Return (x, y) of the center of cell containing provided text 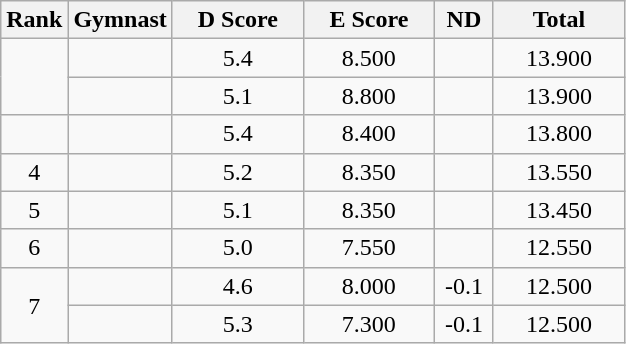
7.550 (368, 248)
7 (34, 305)
Gymnast (120, 20)
12.550 (558, 248)
4.6 (238, 286)
ND (464, 20)
Total (558, 20)
6 (34, 248)
4 (34, 172)
E Score (368, 20)
5 (34, 210)
8.800 (368, 96)
13.550 (558, 172)
5.0 (238, 248)
8.000 (368, 286)
8.400 (368, 134)
D Score (238, 20)
5.2 (238, 172)
13.800 (558, 134)
Rank (34, 20)
5.3 (238, 324)
7.300 (368, 324)
13.450 (558, 210)
8.500 (368, 58)
